Return the (X, Y) coordinate for the center point of the cell that contains the specified text.  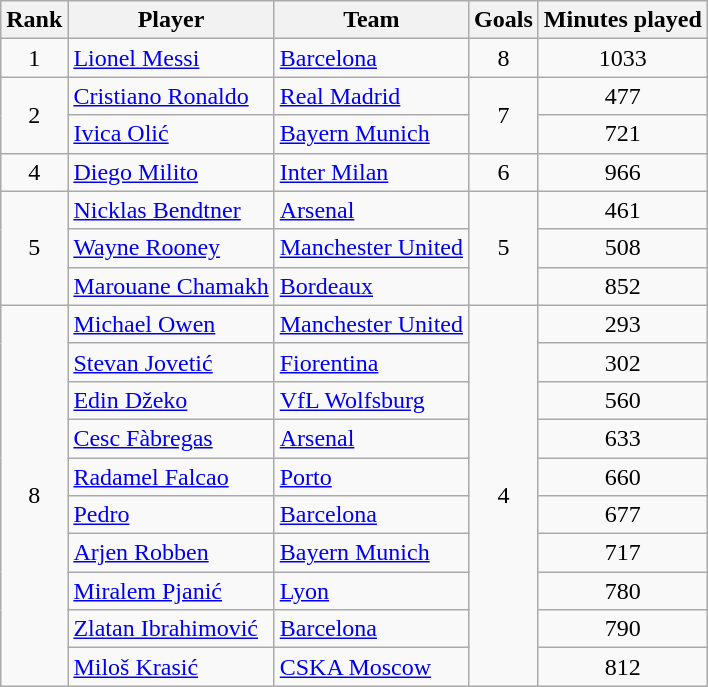
Player (171, 20)
660 (622, 477)
Lionel Messi (171, 58)
Edin Džeko (171, 400)
461 (622, 210)
Miloš Krasić (171, 667)
2 (34, 115)
790 (622, 629)
Nicklas Bendtner (171, 210)
Lyon (371, 591)
Arjen Robben (171, 553)
Cristiano Ronaldo (171, 96)
Radamel Falcao (171, 477)
477 (622, 96)
Minutes played (622, 20)
966 (622, 172)
560 (622, 400)
677 (622, 515)
Porto (371, 477)
721 (622, 134)
Zlatan Ibrahimović (171, 629)
Pedro (171, 515)
Cesc Fàbregas (171, 438)
Real Madrid (371, 96)
Team (371, 20)
Fiorentina (371, 362)
293 (622, 324)
CSKA Moscow (371, 667)
7 (504, 115)
Inter Milan (371, 172)
717 (622, 553)
1 (34, 58)
Rank (34, 20)
Diego Milito (171, 172)
Wayne Rooney (171, 248)
812 (622, 667)
Marouane Chamakh (171, 286)
Stevan Jovetić (171, 362)
852 (622, 286)
Michael Owen (171, 324)
VfL Wolfsburg (371, 400)
302 (622, 362)
1033 (622, 58)
633 (622, 438)
Miralem Pjanić (171, 591)
780 (622, 591)
Ivica Olić (171, 134)
508 (622, 248)
6 (504, 172)
Goals (504, 20)
Bordeaux (371, 286)
